Locate the cell with the specified text and output its (X, Y) center coordinate. 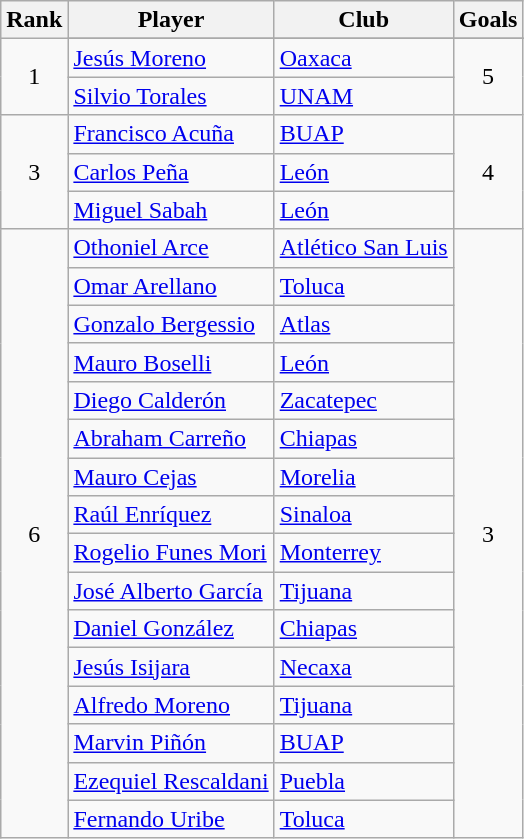
Carlos Peña (171, 172)
Gonzalo Bergessio (171, 324)
Abraham Carreño (171, 438)
Daniel González (171, 629)
Atlas (364, 324)
Sinaloa (364, 515)
Atlético San Luis (364, 248)
Puebla (364, 781)
Jesús Moreno (171, 58)
Monterrey (364, 553)
Rogelio Funes Mori (171, 553)
Mauro Boselli (171, 362)
Jesús Isijara (171, 667)
José Alberto García (171, 591)
Club (364, 20)
4 (488, 172)
Oaxaca (364, 58)
Necaxa (364, 667)
Goals (488, 20)
Ezequiel Rescaldani (171, 781)
Marvin Piñón (171, 743)
Morelia (364, 477)
Othoniel Arce (171, 248)
Zacatepec (364, 400)
Miguel Sabah (171, 210)
UNAM (364, 96)
Raúl Enríquez (171, 515)
Diego Calderón (171, 400)
6 (34, 534)
Silvio Torales (171, 96)
Fernando Uribe (171, 819)
Mauro Cejas (171, 477)
5 (488, 77)
Player (171, 20)
Alfredo Moreno (171, 705)
Francisco Acuña (171, 134)
1 (34, 77)
Rank (34, 20)
Omar Arellano (171, 286)
